Output the (x, y) coordinate of the center of the cell containing the given text.  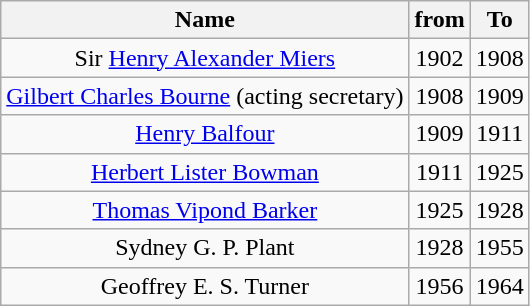
Geoffrey E. S. Turner (205, 286)
Herbert Lister Bowman (205, 172)
Name (205, 20)
from (440, 20)
1956 (440, 286)
1964 (500, 286)
Gilbert Charles Bourne (acting secretary) (205, 96)
Sydney G. P. Plant (205, 248)
1955 (500, 248)
Henry Balfour (205, 134)
1902 (440, 58)
Sir Henry Alexander Miers (205, 58)
To (500, 20)
Thomas Vipond Barker (205, 210)
